Determine the (x, y) coordinate at the center of the cell enclosing the given text.  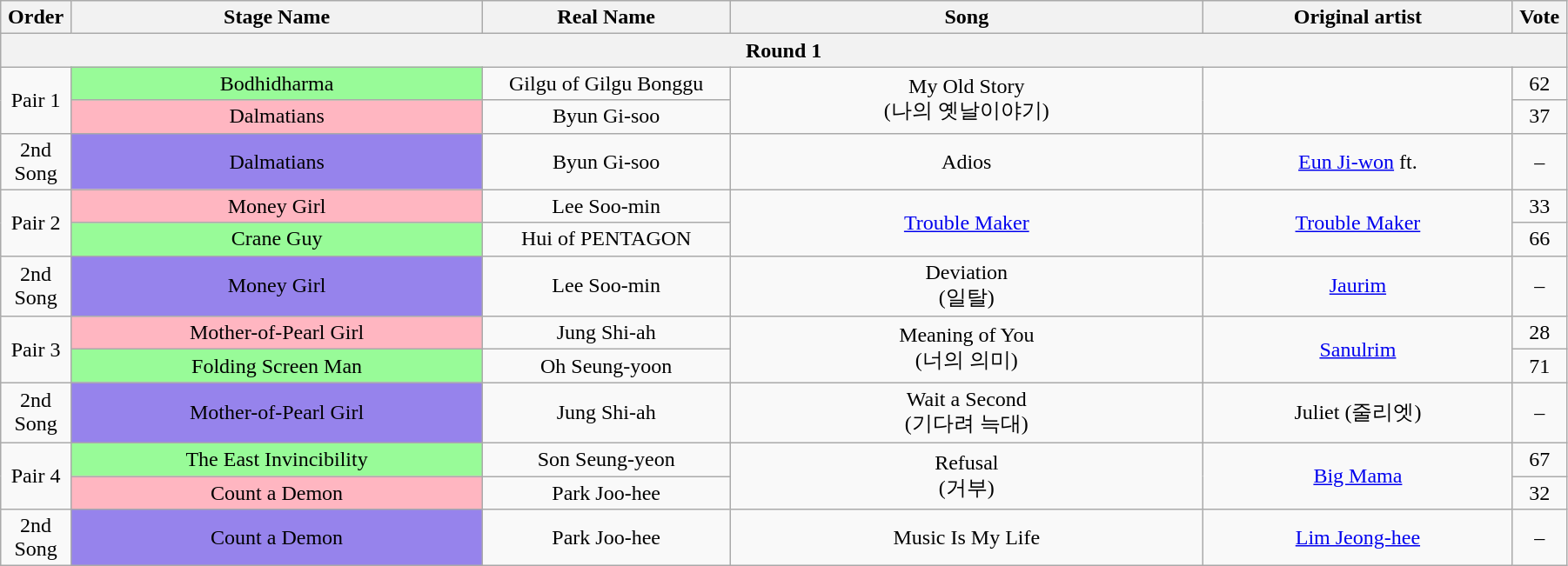
Deviation(일탈) (967, 286)
Adios (967, 162)
Order (37, 17)
Sanulrim (1357, 350)
Gilgu of Gilgu Bonggu (606, 83)
Bodhidharma (277, 83)
Refusal(거부) (967, 476)
67 (1540, 459)
Crane Guy (277, 239)
The East Invincibility (277, 459)
Hui of PENTAGON (606, 239)
37 (1540, 117)
Pair 4 (37, 476)
Song (967, 17)
62 (1540, 83)
Real Name (606, 17)
Eun Ji-won ft. (1357, 162)
32 (1540, 493)
Meaning of You(너의 의미) (967, 350)
Pair 2 (37, 223)
Pair 3 (37, 350)
Original artist (1357, 17)
Folding Screen Man (277, 366)
Pair 1 (37, 100)
Vote (1540, 17)
My Old Story(나의 옛날이야기) (967, 100)
Music Is My Life (967, 537)
Juliet (줄리엣) (1357, 413)
28 (1540, 333)
66 (1540, 239)
Lim Jeong-hee (1357, 537)
Wait a Second(기다려 늑대) (967, 413)
Big Mama (1357, 476)
Stage Name (277, 17)
Son Seung-yeon (606, 459)
33 (1540, 206)
71 (1540, 366)
Oh Seung-yoon (606, 366)
Jaurim (1357, 286)
Round 1 (784, 50)
